Pinpoint the cell where the given text exists, returning its [x, y] midpoint coordinate. 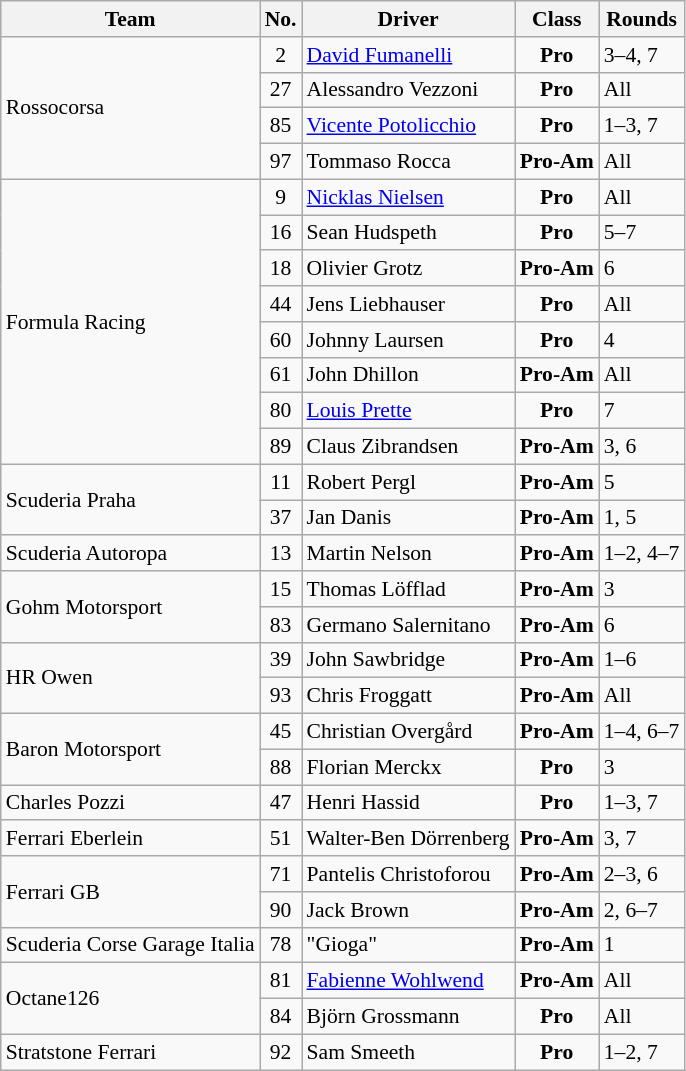
No. [281, 19]
Rossocorsa [130, 108]
45 [281, 732]
81 [281, 981]
Florian Merckx [408, 767]
9 [281, 197]
Pantelis Christoforou [408, 874]
Robert Pergl [408, 482]
1–4, 6–7 [642, 732]
3, 6 [642, 447]
Thomas Löfflad [408, 589]
61 [281, 375]
13 [281, 554]
1, 5 [642, 518]
4 [642, 340]
Driver [408, 19]
"Gioga" [408, 945]
88 [281, 767]
85 [281, 126]
97 [281, 162]
3, 7 [642, 839]
1 [642, 945]
78 [281, 945]
18 [281, 269]
Martin Nelson [408, 554]
51 [281, 839]
John Sawbridge [408, 660]
83 [281, 625]
HR Owen [130, 678]
Scuderia Autoropa [130, 554]
Formula Racing [130, 322]
Louis Prette [408, 411]
Johnny Laursen [408, 340]
Rounds [642, 19]
2 [281, 55]
37 [281, 518]
2–3, 6 [642, 874]
71 [281, 874]
Chris Froggatt [408, 696]
5–7 [642, 233]
15 [281, 589]
Björn Grossmann [408, 1017]
3–4, 7 [642, 55]
Sean Hudspeth [408, 233]
Vicente Potolicchio [408, 126]
84 [281, 1017]
89 [281, 447]
Tommaso Rocca [408, 162]
80 [281, 411]
David Fumanelli [408, 55]
Charles Pozzi [130, 803]
Alessandro Vezzoni [408, 90]
Jan Danis [408, 518]
Germano Salernitano [408, 625]
Stratstone Ferrari [130, 1052]
Octane126 [130, 998]
Henri Hassid [408, 803]
44 [281, 304]
39 [281, 660]
Christian Overgård [408, 732]
5 [642, 482]
Jack Brown [408, 910]
Scuderia Praha [130, 500]
Jens Liebhauser [408, 304]
Scuderia Corse Garage Italia [130, 945]
Walter-Ben Dörrenberg [408, 839]
Sam Smeeth [408, 1052]
Ferrari Eberlein [130, 839]
1–2, 7 [642, 1052]
11 [281, 482]
Claus Zibrandsen [408, 447]
Gohm Motorsport [130, 606]
2, 6–7 [642, 910]
1–2, 4–7 [642, 554]
47 [281, 803]
93 [281, 696]
90 [281, 910]
Fabienne Wohlwend [408, 981]
92 [281, 1052]
16 [281, 233]
27 [281, 90]
John Dhillon [408, 375]
Nicklas Nielsen [408, 197]
Ferrari GB [130, 892]
Baron Motorsport [130, 750]
7 [642, 411]
60 [281, 340]
Class [557, 19]
Olivier Grotz [408, 269]
1–6 [642, 660]
Team [130, 19]
